Identify which cell holds the provided text, then report its [X, Y] central coordinate. 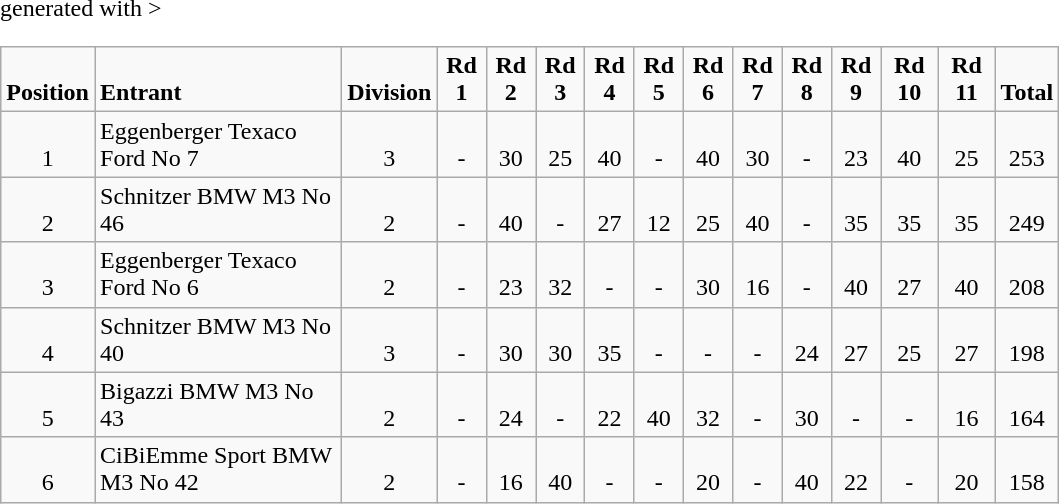
164 [1027, 404]
198 [1027, 340]
12 [658, 210]
Rd 1 [462, 80]
Schnitzer BMW M3 No 40 [218, 340]
Schnitzer BMW M3 No 46 [218, 210]
Entrant [218, 80]
Rd 7 [758, 80]
1 [48, 144]
Rd 6 [708, 80]
Rd 8 [806, 80]
Eggenberger Texaco Ford No 6 [218, 274]
Rd 3 [560, 80]
5 [48, 404]
Rd 9 [856, 80]
249 [1027, 210]
158 [1027, 470]
Rd 2 [510, 80]
Eggenberger Texaco Ford No 7 [218, 144]
Rd 4 [610, 80]
4 [48, 340]
6 [48, 470]
253 [1027, 144]
Total [1027, 80]
Rd 11 [966, 80]
Rd 10 [910, 80]
208 [1027, 274]
Rd 5 [658, 80]
Division [390, 80]
Position [48, 80]
Bigazzi BMW M3 No 43 [218, 404]
CiBiEmme Sport BMW M3 No 42 [218, 470]
